For the text-containing cell, return its midpoint in (x, y) coordinate format. 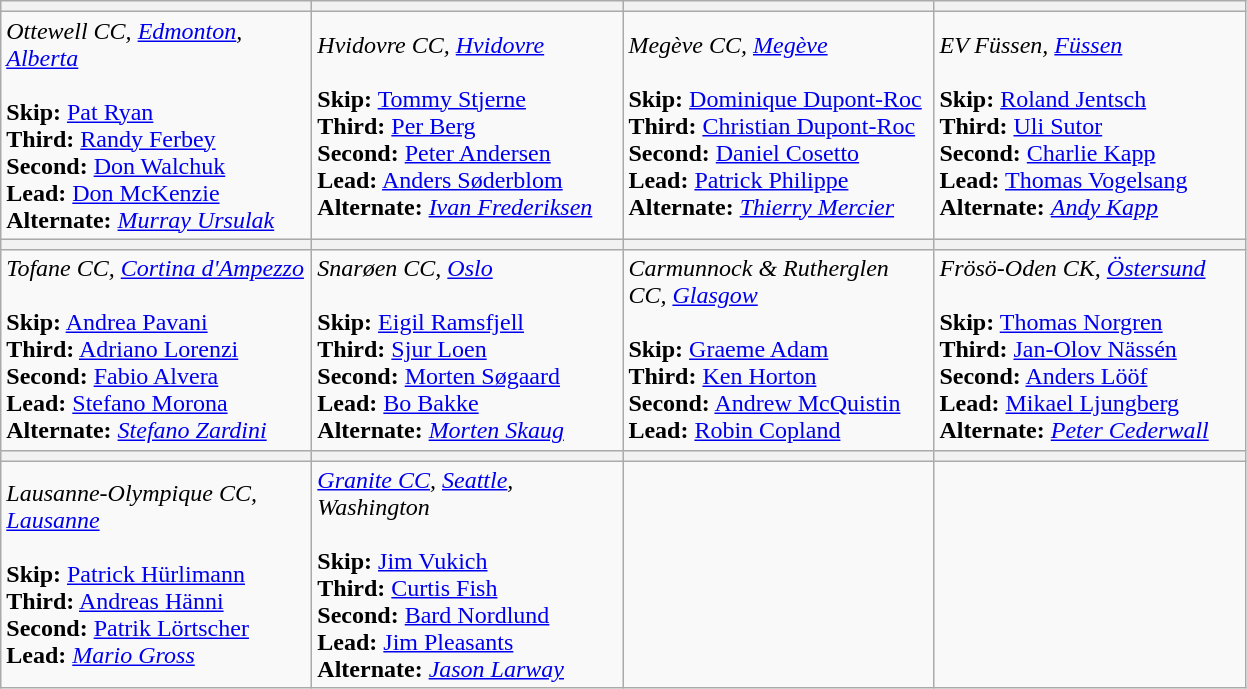
Snarøen CC, Oslo Skip: Eigil Ramsfjell Third: Sjur Loen Second: Morten Søgaard Lead: Bo Bakke Alternate: Morten Skaug (468, 350)
Hvidovre CC, HvidovreSkip: Tommy Stjerne Third: Per Berg Second: Peter Andersen Lead: Anders Søderblom Alternate: Ivan Frederiksen (468, 126)
Lausanne-Olympique CC, Lausanne Skip: Patrick Hürlimann Third: Andreas Hänni Second: Patrik Lörtscher Lead: Mario Gross (156, 574)
Ottewell CC, Edmonton, Alberta Skip: Pat Ryan Third: Randy Ferbey Second: Don Walchuk Lead: Don McKenzie Alternate: Murray Ursulak (156, 126)
Carmunnock & Rutherglen CC, GlasgowSkip: Graeme Adam Third: Ken Horton Second: Andrew McQuistin Lead: Robin Copland (778, 350)
Tofane CC, Cortina d'Ampezzo Skip: Andrea Pavani Third: Adriano Lorenzi Second: Fabio Alvera Lead: Stefano Morona Alternate: Stefano Zardini (156, 350)
EV Füssen, Füssen Skip: Roland Jentsch Third: Uli Sutor Second: Charlie Kapp Lead: Thomas Vogelsang Alternate: Andy Kapp (1090, 126)
Megève CC, Megève Skip: Dominique Dupont-Roc Third: Christian Dupont-Roc Second: Daniel Cosetto Lead: Patrick Philippe Alternate: Thierry Mercier (778, 126)
Granite CC, Seattle, Washington Skip: Jim Vukich Third: Curtis Fish Second: Bard Nordlund Lead: Jim Pleasants Alternate: Jason Larway (468, 574)
Frösö-Oden CK, Östersund Skip: Thomas Norgren Third: Jan-Olov Nässén Second: Anders Lööf Lead: Mikael Ljungberg Alternate: Peter Cederwall (1090, 350)
